Capture the cell that displays the provided text and extract its [X, Y] central coordinate. 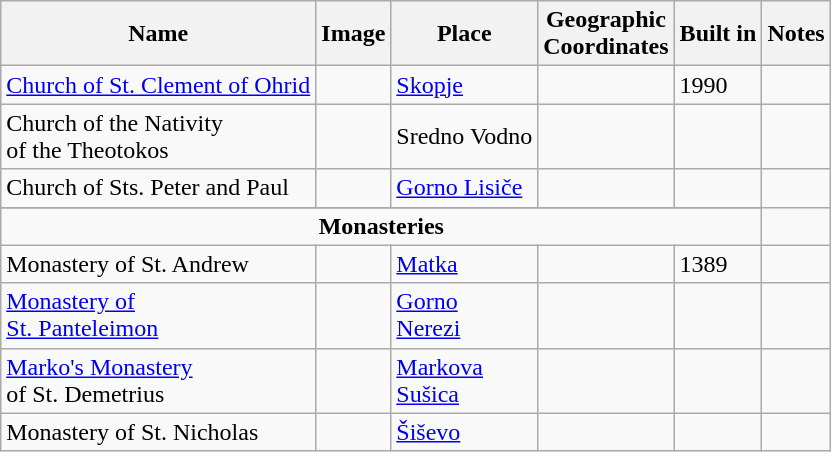
1389 [718, 264]
GeographicCoordinates [606, 34]
Gorno Nerezi [464, 316]
Church of the Nativity of the Theotokos [158, 136]
Notes [796, 34]
Šiševo [464, 432]
Church of Sts. Peter and Paul [158, 188]
Monastery of St. Nicholas [158, 432]
Marko's Monastery of St. Demetrius [158, 380]
Matka [464, 264]
Gorno Lisiče [464, 188]
Name [158, 34]
Monasteries [382, 226]
Sredno Vodno [464, 136]
Monastery of St. Panteleimon [158, 316]
Skopje [464, 85]
Church of St. Clement of Ohrid [158, 85]
Place [464, 34]
Monastery of St. Andrew [158, 264]
1990 [718, 85]
Image [354, 34]
Markova Sušica [464, 380]
Built in [718, 34]
